Output the [X, Y] coordinate of the center of the cell containing the given text.  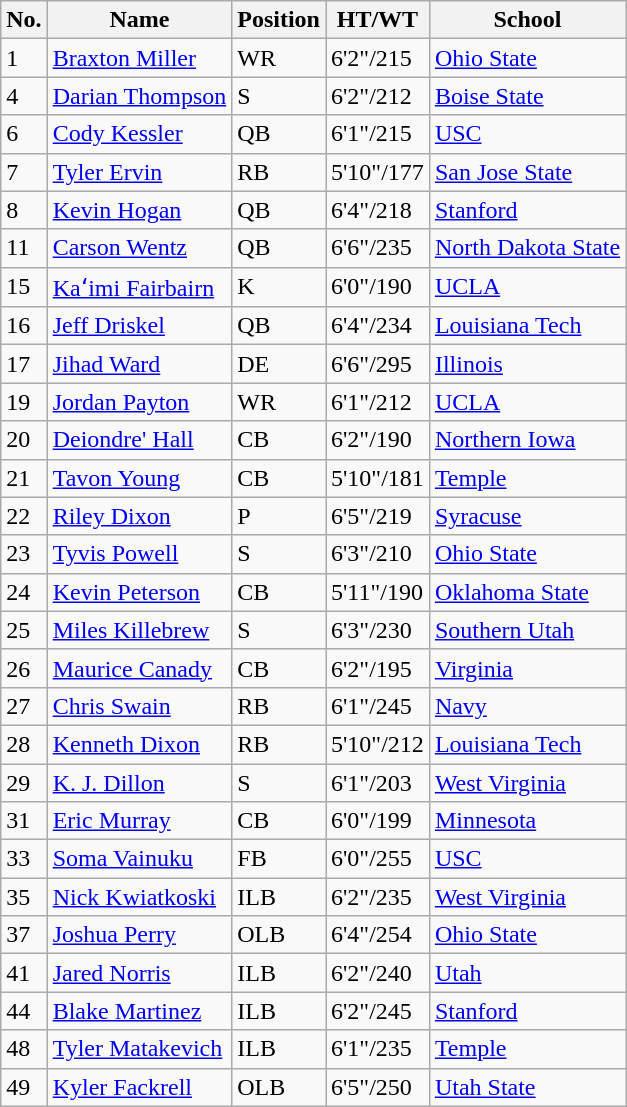
48 [24, 1049]
6'4"/254 [378, 935]
29 [24, 783]
41 [24, 973]
Deiondre' Hall [140, 440]
6'3"/210 [378, 554]
K. J. Dillon [140, 783]
31 [24, 821]
8 [24, 210]
San Jose State [527, 172]
Jared Norris [140, 973]
19 [24, 402]
DE [279, 364]
23 [24, 554]
Position [279, 20]
5'11"/190 [378, 592]
15 [24, 287]
20 [24, 440]
Cody Kessler [140, 134]
Jeff Driskel [140, 326]
Tyvis Powell [140, 554]
7 [24, 172]
6'1"/235 [378, 1049]
26 [24, 668]
Joshua Perry [140, 935]
6'2"/195 [378, 668]
Illinois [527, 364]
44 [24, 1011]
35 [24, 897]
25 [24, 630]
49 [24, 1087]
Navy [527, 706]
6'4"/234 [378, 326]
HT/WT [378, 20]
Syracuse [527, 516]
6'6"/235 [378, 248]
Oklahoma State [527, 592]
Kenneth Dixon [140, 744]
Tyler Matakevich [140, 1049]
27 [24, 706]
5'10"/181 [378, 478]
Riley Dixon [140, 516]
P [279, 516]
6'1"/245 [378, 706]
24 [24, 592]
Kaʻimi Fairbairn [140, 287]
Carson Wentz [140, 248]
Virginia [527, 668]
Tavon Young [140, 478]
Boise State [527, 96]
Darian Thompson [140, 96]
5'10"/177 [378, 172]
Nick Kwiatkoski [140, 897]
6'3"/230 [378, 630]
6'2"/245 [378, 1011]
6'2"/212 [378, 96]
6'2"/235 [378, 897]
6'1"/203 [378, 783]
Chris Swain [140, 706]
28 [24, 744]
6'4"/218 [378, 210]
Jordan Payton [140, 402]
FB [279, 859]
5'10"/212 [378, 744]
Blake Martinez [140, 1011]
Kevin Hogan [140, 210]
Braxton Miller [140, 58]
6'1"/212 [378, 402]
No. [24, 20]
Utah State [527, 1087]
17 [24, 364]
6'6"/295 [378, 364]
Name [140, 20]
37 [24, 935]
6'0"/190 [378, 287]
22 [24, 516]
1 [24, 58]
6'0"/255 [378, 859]
School [527, 20]
Jihad Ward [140, 364]
Tyler Ervin [140, 172]
North Dakota State [527, 248]
33 [24, 859]
Minnesota [527, 821]
6'5"/219 [378, 516]
11 [24, 248]
4 [24, 96]
Kevin Peterson [140, 592]
Kyler Fackrell [140, 1087]
Southern Utah [527, 630]
6 [24, 134]
6'2"/190 [378, 440]
Maurice Canady [140, 668]
Northern Iowa [527, 440]
Eric Murray [140, 821]
6'1"/215 [378, 134]
6'2"/215 [378, 58]
6'0"/199 [378, 821]
Utah [527, 973]
Soma Vainuku [140, 859]
6'5"/250 [378, 1087]
6'2"/240 [378, 973]
16 [24, 326]
21 [24, 478]
K [279, 287]
Miles Killebrew [140, 630]
